Capture the cell that displays the provided text and extract its [X, Y] central coordinate. 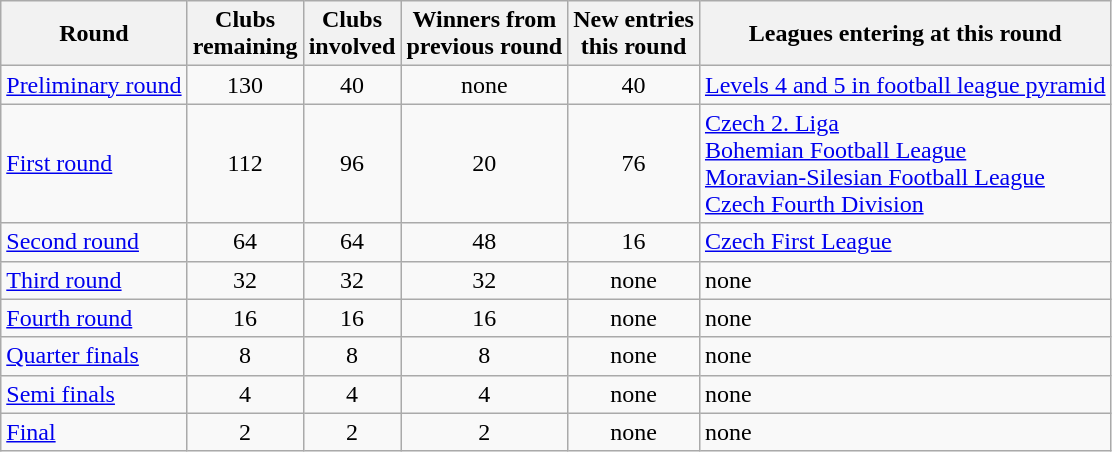
Quarter finals [94, 356]
Second round [94, 242]
Semi finals [94, 394]
Round [94, 34]
Czech 2. LigaBohemian Football LeagueMoravian-Silesian Football LeagueCzech Fourth Division [905, 164]
New entriesthis round [634, 34]
48 [484, 242]
Fourth round [94, 318]
76 [634, 164]
20 [484, 164]
Third round [94, 280]
Czech First League [905, 242]
96 [352, 164]
Clubsremaining [245, 34]
Levels 4 and 5 in football league pyramid [905, 85]
First round [94, 164]
Clubsinvolved [352, 34]
Leagues entering at this round [905, 34]
112 [245, 164]
Final [94, 432]
Preliminary round [94, 85]
130 [245, 85]
Winners fromprevious round [484, 34]
